Pinpoint the cell where the given text exists, returning its [x, y] midpoint coordinate. 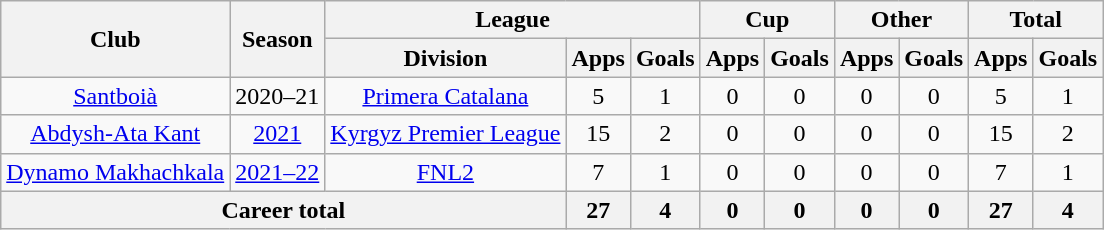
Primera Catalana [446, 96]
Career total [284, 210]
Kyrgyz Premier League [446, 134]
Total [1036, 20]
Other [901, 20]
FNL2 [446, 172]
2021–22 [278, 172]
Santboià [116, 96]
Club [116, 39]
2021 [278, 134]
Cup [767, 20]
Dynamo Makhachkala [116, 172]
Division [446, 58]
Abdysh-Ata Kant [116, 134]
League [512, 20]
2020–21 [278, 96]
Season [278, 39]
